Extract the [x, y] coordinate from the center of the cell holding the provided text.  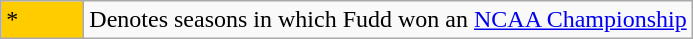
Denotes seasons in which Fudd won an NCAA Championship [388, 20]
* [42, 20]
